Scan for the cell matching the given text and deliver its (X, Y) coordinate at center. 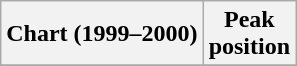
Peakposition (249, 34)
Chart (1999–2000) (102, 34)
